Scan for the cell matching the given text and deliver its [X, Y] coordinate at center. 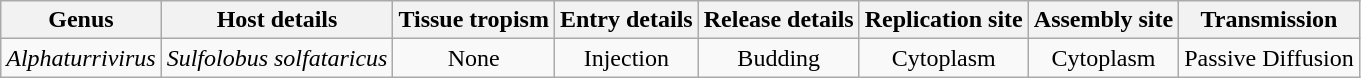
Tissue tropism [474, 20]
Transmission [1270, 20]
Replication site [944, 20]
None [474, 58]
Injection [626, 58]
Host details [277, 20]
Entry details [626, 20]
Genus [81, 20]
Budding [778, 58]
Release details [778, 20]
Alphaturrivirus [81, 58]
Assembly site [1103, 20]
Passive Diffusion [1270, 58]
Sulfolobus solfataricus [277, 58]
